For the text-containing cell, return its midpoint in [x, y] coordinate format. 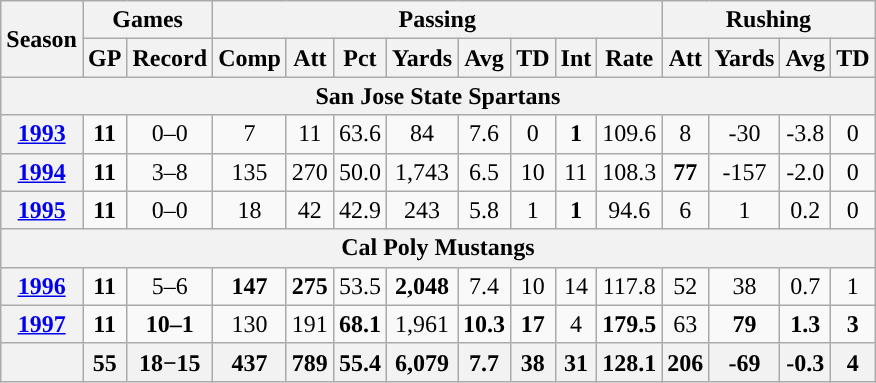
-3.8 [806, 134]
10–1 [170, 324]
206 [686, 362]
63 [686, 324]
191 [310, 324]
94.6 [630, 210]
Rushing [768, 20]
Pct [360, 58]
10.3 [484, 324]
108.3 [630, 172]
Season [42, 39]
6 [686, 210]
2,048 [422, 286]
63.6 [360, 134]
1995 [42, 210]
7.6 [484, 134]
Cal Poly Mustangs [438, 248]
68.1 [360, 324]
18−15 [170, 362]
-157 [744, 172]
3 [853, 324]
-69 [744, 362]
14 [576, 286]
-2.0 [806, 172]
1993 [42, 134]
79 [744, 324]
0.7 [806, 286]
7.4 [484, 286]
84 [422, 134]
5–6 [170, 286]
0.2 [806, 210]
1994 [42, 172]
7 [250, 134]
Comp [250, 58]
5.8 [484, 210]
147 [250, 286]
789 [310, 362]
31 [576, 362]
270 [310, 172]
1.3 [806, 324]
243 [422, 210]
18 [250, 210]
275 [310, 286]
109.6 [630, 134]
1,743 [422, 172]
50.0 [360, 172]
-30 [744, 134]
6,079 [422, 362]
53.5 [360, 286]
117.8 [630, 286]
135 [250, 172]
130 [250, 324]
GP [104, 58]
1996 [42, 286]
17 [533, 324]
42 [310, 210]
Rate [630, 58]
8 [686, 134]
Int [576, 58]
77 [686, 172]
42.9 [360, 210]
437 [250, 362]
Games [147, 20]
6.5 [484, 172]
55 [104, 362]
7.7 [484, 362]
128.1 [630, 362]
San Jose State Spartans [438, 96]
Record [170, 58]
-0.3 [806, 362]
1,961 [422, 324]
3–8 [170, 172]
55.4 [360, 362]
179.5 [630, 324]
Passing [438, 20]
52 [686, 286]
1997 [42, 324]
